Return (x, y) of the center of cell containing provided text 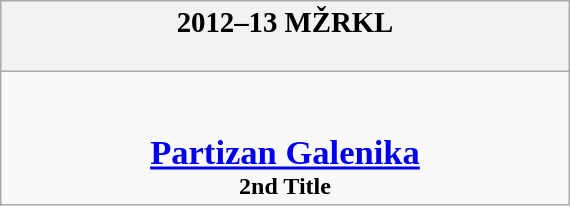
Partizan Galenika2nd Title (284, 138)
2012–13 MŽRKL (284, 36)
